Search for the cell housing the specified text and yield its [x, y] center coordinate. 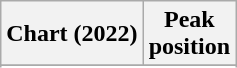
Chart (2022) [72, 34]
Peakposition [189, 34]
